Capture the cell that displays the provided text and extract its [X, Y] central coordinate. 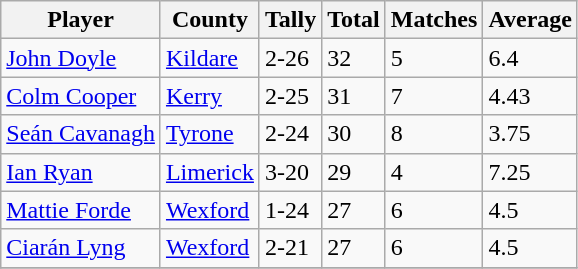
2-25 [290, 96]
Kerry [210, 96]
29 [354, 172]
Colm Cooper [81, 96]
2-26 [290, 58]
5 [434, 58]
Ian Ryan [81, 172]
3-20 [290, 172]
2-21 [290, 248]
32 [354, 58]
Player [81, 20]
Matches [434, 20]
2-24 [290, 134]
Kildare [210, 58]
Seán Cavanagh [81, 134]
County [210, 20]
Mattie Forde [81, 210]
Ciarán Lyng [81, 248]
8 [434, 134]
7.25 [530, 172]
Tally [290, 20]
Tyrone [210, 134]
3.75 [530, 134]
7 [434, 96]
Average [530, 20]
John Doyle [81, 58]
1-24 [290, 210]
30 [354, 134]
4.43 [530, 96]
31 [354, 96]
Total [354, 20]
Limerick [210, 172]
4 [434, 172]
6.4 [530, 58]
